Return (X, Y) of the center of cell containing provided text 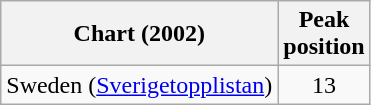
Chart (2002) (140, 34)
Peakposition (324, 34)
13 (324, 85)
Sweden (Sverigetopplistan) (140, 85)
